Scan for the cell matching the given text and deliver its (X, Y) coordinate at center. 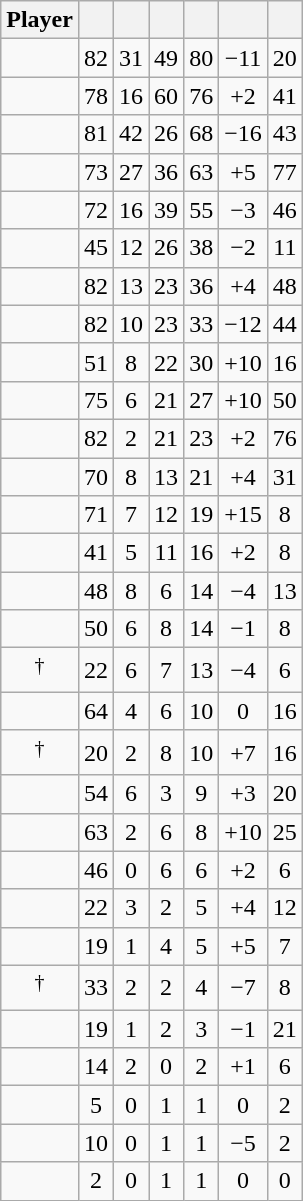
49 (166, 58)
80 (202, 58)
60 (166, 96)
68 (202, 134)
9 (202, 794)
−12 (244, 324)
−3 (244, 210)
44 (284, 324)
38 (202, 248)
78 (96, 96)
−5 (244, 1143)
42 (132, 134)
30 (202, 362)
+7 (244, 752)
81 (96, 134)
25 (284, 832)
51 (96, 362)
77 (284, 172)
Player (40, 20)
70 (96, 477)
39 (166, 210)
−2 (244, 248)
71 (96, 515)
−16 (244, 134)
54 (96, 794)
−11 (244, 58)
64 (96, 711)
43 (284, 134)
−7 (244, 988)
75 (96, 400)
55 (202, 210)
+3 (244, 794)
+1 (244, 1067)
73 (96, 172)
72 (96, 210)
45 (96, 248)
+15 (244, 515)
